Return [x, y] of the center of cell containing provided text 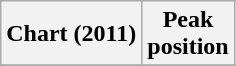
Chart (2011) [72, 34]
Peakposition [188, 34]
